Return the (X, Y) coordinate for the center point of the cell that contains the specified text.  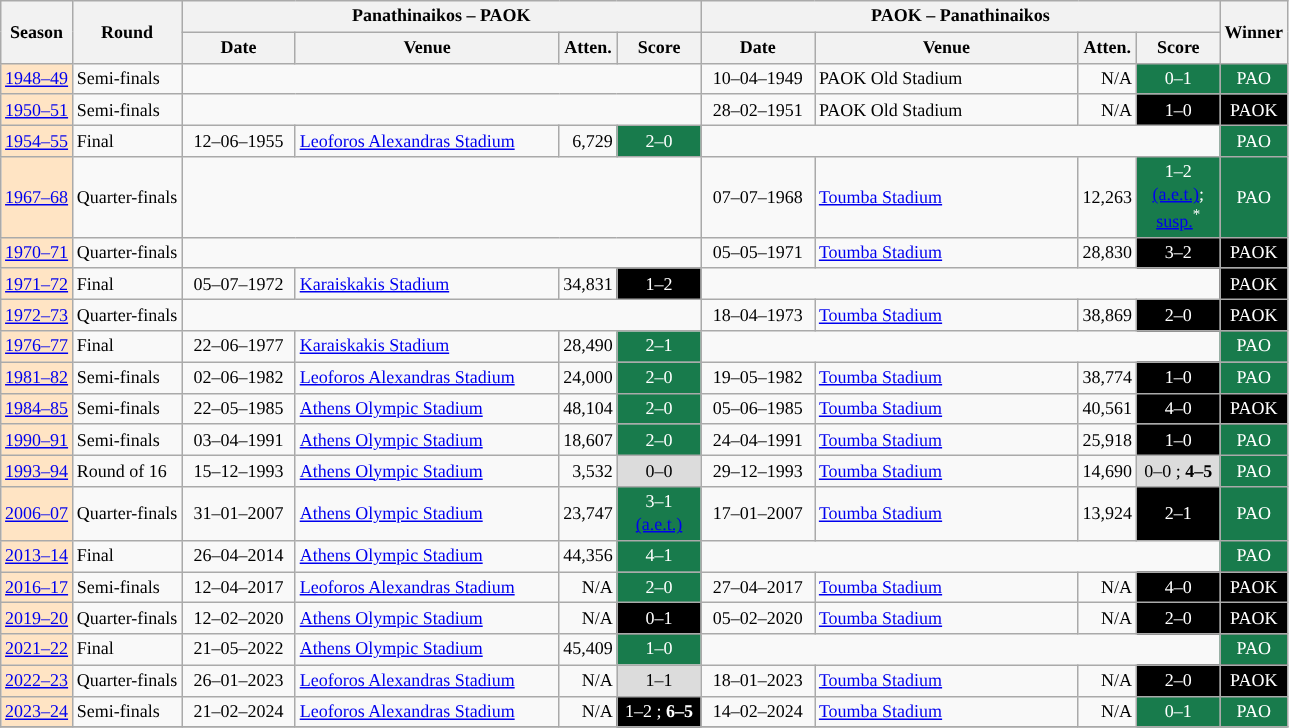
1990–91 (37, 440)
1–2 (659, 284)
28,490 (588, 346)
02–06–1982 (239, 378)
12–04–2017 (239, 588)
34,831 (588, 284)
1981–82 (37, 378)
0–0 (659, 470)
6,729 (588, 140)
21–02–2024 (239, 712)
1971–72 (37, 284)
PAOK – Panathinaikos (960, 16)
1970–71 (37, 252)
25,918 (1107, 440)
18–04–1973 (758, 316)
05–02–2020 (758, 618)
12,263 (1107, 198)
22–05–1985 (239, 408)
0–0 ; 4–5 (1178, 470)
12–06–1955 (239, 140)
26–04–2014 (239, 556)
1993–94 (37, 470)
1972–73 (37, 316)
3,532 (588, 470)
Season (37, 32)
21–05–2022 (239, 650)
3–1 (a.e.t.) (659, 514)
38,774 (1107, 378)
05–06–1985 (758, 408)
18,607 (588, 440)
4–1 (659, 556)
22–06–1977 (239, 346)
24,000 (588, 378)
1976–77 (37, 346)
1967–68 (37, 198)
2023–24 (37, 712)
1954–55 (37, 140)
14–02–2024 (758, 712)
Round (126, 32)
48,104 (588, 408)
2013–14 (37, 556)
1–2 (a.e.t.); susp.* (1178, 198)
15–12–1993 (239, 470)
45,409 (588, 650)
07–07–1968 (758, 198)
2019–20 (37, 618)
Winner (1254, 32)
38,869 (1107, 316)
1948–49 (37, 78)
23,747 (588, 514)
1984–85 (37, 408)
31–01–2007 (239, 514)
Panathinaikos – PAOK (442, 16)
1950–51 (37, 110)
18–01–2023 (758, 680)
29–12–1993 (758, 470)
12–02–2020 (239, 618)
2006–07 (37, 514)
44,356 (588, 556)
05–05–1971 (758, 252)
24–04–1991 (758, 440)
19–05–1982 (758, 378)
2022–23 (37, 680)
28,830 (1107, 252)
2016–17 (37, 588)
05–07–1972 (239, 284)
13,924 (1107, 514)
40,561 (1107, 408)
10–04–1949 (758, 78)
14,690 (1107, 470)
1–2 ; 6–5 (659, 712)
2021–22 (37, 650)
03–04–1991 (239, 440)
17–01–2007 (758, 514)
26–01–2023 (239, 680)
27–04–2017 (758, 588)
3–2 (1178, 252)
28–02–1951 (758, 110)
Round of 16 (126, 470)
1–1 (659, 680)
